Output the [x, y] coordinate of the center of the cell containing the given text.  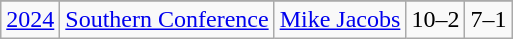
10–2 [436, 20]
Mike Jacobs [340, 20]
7–1 [488, 20]
2024 [30, 20]
Southern Conference [167, 20]
